Scan for the cell matching the given text and deliver its (X, Y) coordinate at center. 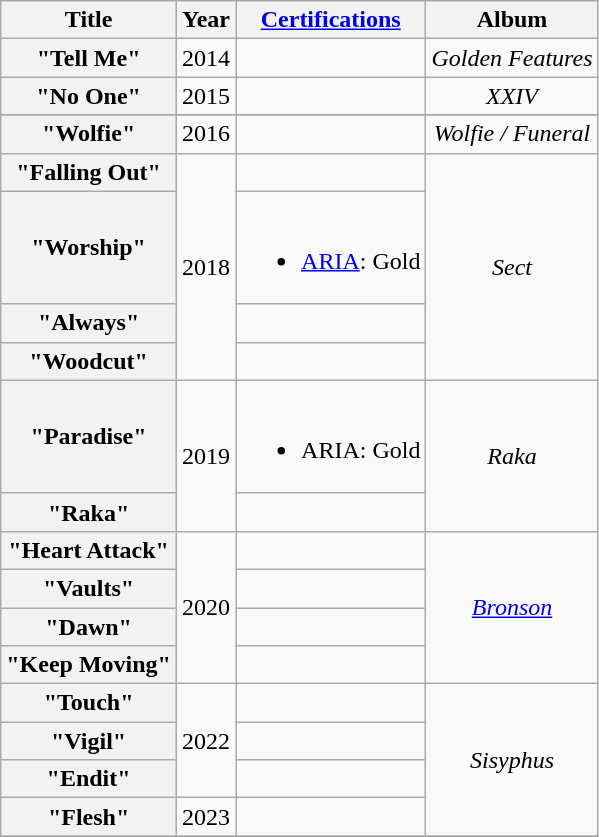
"Tell Me" (89, 58)
2018 (206, 266)
Golden Features (512, 58)
Raka (512, 456)
2023 (206, 817)
"Worship" (89, 248)
2016 (206, 134)
"Keep Moving" (89, 665)
"Endit" (89, 779)
Bronson (512, 607)
Album (512, 20)
2019 (206, 456)
"Vigil" (89, 741)
"Vaults" (89, 588)
2022 (206, 741)
"Paradise" (89, 436)
2014 (206, 58)
"Flesh" (89, 817)
"Dawn" (89, 627)
Title (89, 20)
"Heart Attack" (89, 550)
"Wolfie" (89, 134)
Sect (512, 266)
"Always" (89, 323)
Sisyphus (512, 760)
2020 (206, 607)
Wolfie / Funeral (512, 134)
"Touch" (89, 703)
"No One" (89, 96)
"Raka" (89, 512)
"Woodcut" (89, 361)
XXIV (512, 96)
"Falling Out" (89, 172)
2015 (206, 96)
Year (206, 20)
Certifications (331, 20)
